Pinpoint the cell where the given text exists, returning its [X, Y] midpoint coordinate. 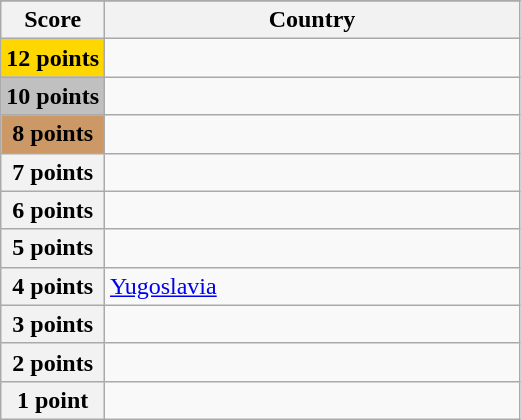
Yugoslavia [312, 286]
8 points [53, 134]
1 point [53, 400]
7 points [53, 172]
5 points [53, 248]
2 points [53, 362]
6 points [53, 210]
4 points [53, 286]
10 points [53, 96]
Country [312, 20]
12 points [53, 58]
3 points [53, 324]
Score [53, 20]
